Search for the cell housing the specified text and yield its [x, y] center coordinate. 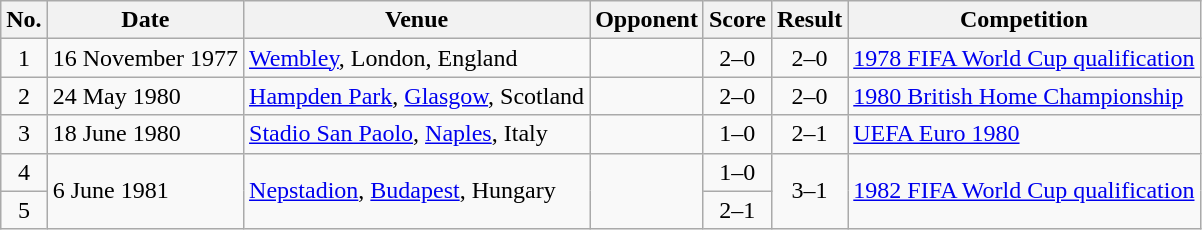
16 November 1977 [145, 58]
Venue [417, 20]
1982 FIFA World Cup qualification [1024, 191]
3–1 [809, 191]
1980 British Home Championship [1024, 96]
UEFA Euro 1980 [1024, 134]
6 June 1981 [145, 191]
Opponent [647, 20]
1978 FIFA World Cup qualification [1024, 58]
3 [24, 134]
Score [737, 20]
5 [24, 210]
Wembley, London, England [417, 58]
Hampden Park, Glasgow, Scotland [417, 96]
4 [24, 172]
2 [24, 96]
1 [24, 58]
18 June 1980 [145, 134]
Competition [1024, 20]
Date [145, 20]
24 May 1980 [145, 96]
Result [809, 20]
Stadio San Paolo, Naples, Italy [417, 134]
No. [24, 20]
Nepstadion, Budapest, Hungary [417, 191]
